Find where the given text appears and provide that cell's center as (x, y) coordinate. 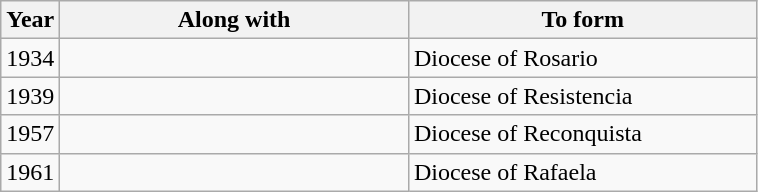
Along with (234, 20)
1934 (30, 58)
Diocese of Resistencia (582, 96)
Diocese of Reconquista (582, 134)
1961 (30, 172)
Diocese of Rosario (582, 58)
To form (582, 20)
Diocese of Rafaela (582, 172)
Year (30, 20)
1957 (30, 134)
1939 (30, 96)
